Output the (X, Y) coordinate of the center of the cell containing the given text.  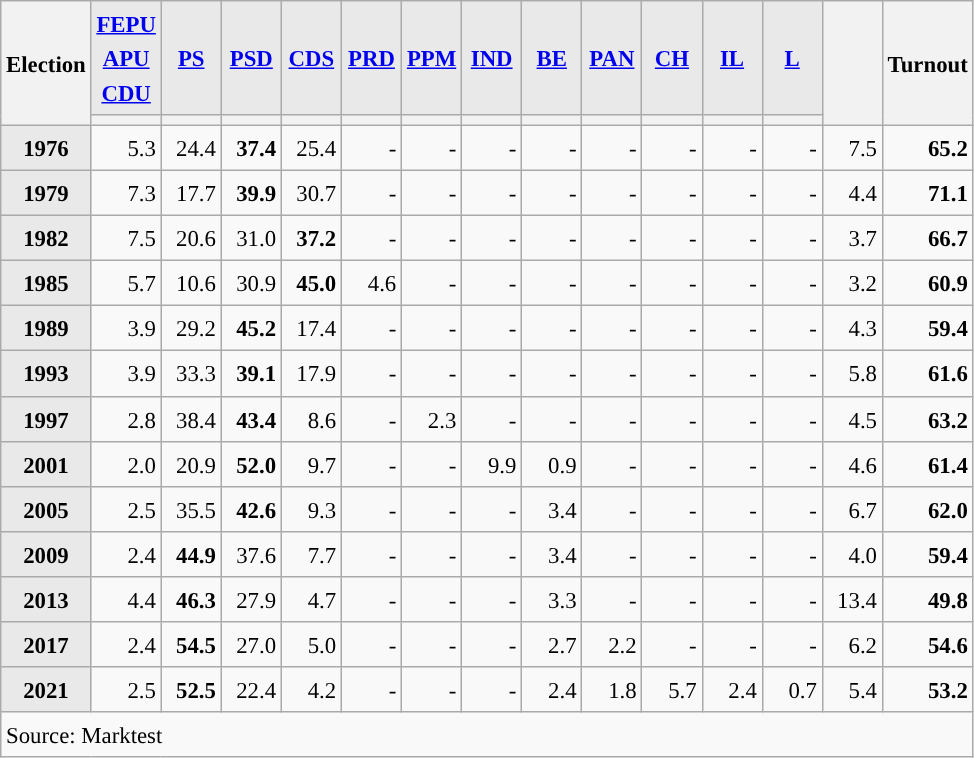
9.9 (492, 464)
Turnout (928, 64)
2.3 (432, 418)
3.3 (552, 600)
2001 (46, 464)
39.1 (251, 374)
66.7 (928, 238)
52.5 (191, 690)
43.4 (251, 418)
63.2 (928, 418)
8.6 (311, 418)
4.5 (852, 418)
27.0 (251, 644)
4.0 (852, 554)
1982 (46, 238)
CDS (311, 58)
1997 (46, 418)
4.3 (852, 328)
54.5 (191, 644)
17.4 (311, 328)
IND (492, 58)
Election (46, 64)
3.2 (852, 284)
4.2 (311, 690)
54.6 (928, 644)
44.9 (191, 554)
1993 (46, 374)
BE (552, 58)
62.0 (928, 508)
37.6 (251, 554)
39.9 (251, 194)
24.4 (191, 148)
1976 (46, 148)
31.0 (251, 238)
29.2 (191, 328)
42.6 (251, 508)
5.3 (126, 148)
33.3 (191, 374)
49.8 (928, 600)
71.1 (928, 194)
61.6 (928, 374)
2.7 (552, 644)
PSD (251, 58)
IL (732, 58)
CH (672, 58)
7.7 (311, 554)
2.8 (126, 418)
Source: Marktest (487, 734)
5.4 (852, 690)
10.6 (191, 284)
7.3 (126, 194)
20.6 (191, 238)
0.7 (792, 690)
2009 (46, 554)
17.7 (191, 194)
37.2 (311, 238)
20.9 (191, 464)
61.4 (928, 464)
L (792, 58)
30.7 (311, 194)
2.0 (126, 464)
PAN (612, 58)
17.9 (311, 374)
5.8 (852, 374)
2013 (46, 600)
13.4 (852, 600)
46.3 (191, 600)
45.2 (251, 328)
2005 (46, 508)
0.9 (552, 464)
PS (191, 58)
1979 (46, 194)
1985 (46, 284)
35.5 (191, 508)
FEPUAPUCDU (126, 58)
27.9 (251, 600)
2017 (46, 644)
5.0 (311, 644)
37.4 (251, 148)
53.2 (928, 690)
1.8 (612, 690)
PPM (432, 58)
9.3 (311, 508)
4.7 (311, 600)
65.2 (928, 148)
60.9 (928, 284)
6.7 (852, 508)
PRD (371, 58)
38.4 (191, 418)
1989 (46, 328)
22.4 (251, 690)
6.2 (852, 644)
3.7 (852, 238)
52.0 (251, 464)
25.4 (311, 148)
2021 (46, 690)
45.0 (311, 284)
9.7 (311, 464)
30.9 (251, 284)
2.2 (612, 644)
